Return (x, y) of the center of cell containing provided text 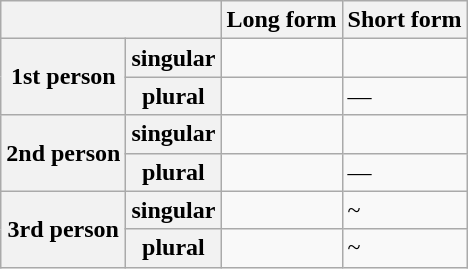
2nd person (64, 153)
Short form (404, 20)
1st person (64, 77)
3rd person (64, 229)
Long form (282, 20)
